Find where the given text appears and provide that cell's center as [x, y] coordinate. 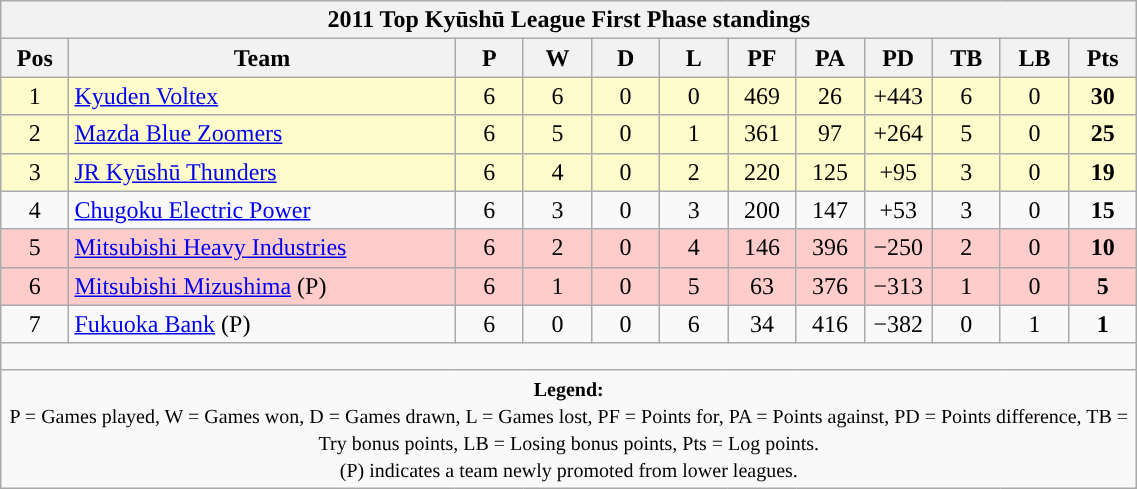
Mazda Blue Zoomers [262, 134]
LB [1034, 58]
2011 Top Kyūshū League First Phase standings [569, 20]
Chugoku Electric Power [262, 210]
97 [830, 134]
15 [1103, 210]
147 [830, 210]
−382 [898, 324]
Pos [35, 58]
PA [830, 58]
Kyuden Voltex [262, 96]
361 [762, 134]
34 [762, 324]
TB [966, 58]
Fukuoka Bank (P) [262, 324]
Mitsubishi Mizushima (P) [262, 286]
376 [830, 286]
63 [762, 286]
−250 [898, 248]
25 [1103, 134]
30 [1103, 96]
416 [830, 324]
PD [898, 58]
PF [762, 58]
JR Kyūshū Thunders [262, 172]
+53 [898, 210]
P [489, 58]
469 [762, 96]
7 [35, 324]
125 [830, 172]
200 [762, 210]
220 [762, 172]
Pts [1103, 58]
146 [762, 248]
L [694, 58]
Team [262, 58]
W [557, 58]
−313 [898, 286]
10 [1103, 248]
+443 [898, 96]
Mitsubishi Heavy Industries [262, 248]
396 [830, 248]
+95 [898, 172]
19 [1103, 172]
D [625, 58]
+264 [898, 134]
26 [830, 96]
